Locate the cell with the specified text and output its [x, y] center coordinate. 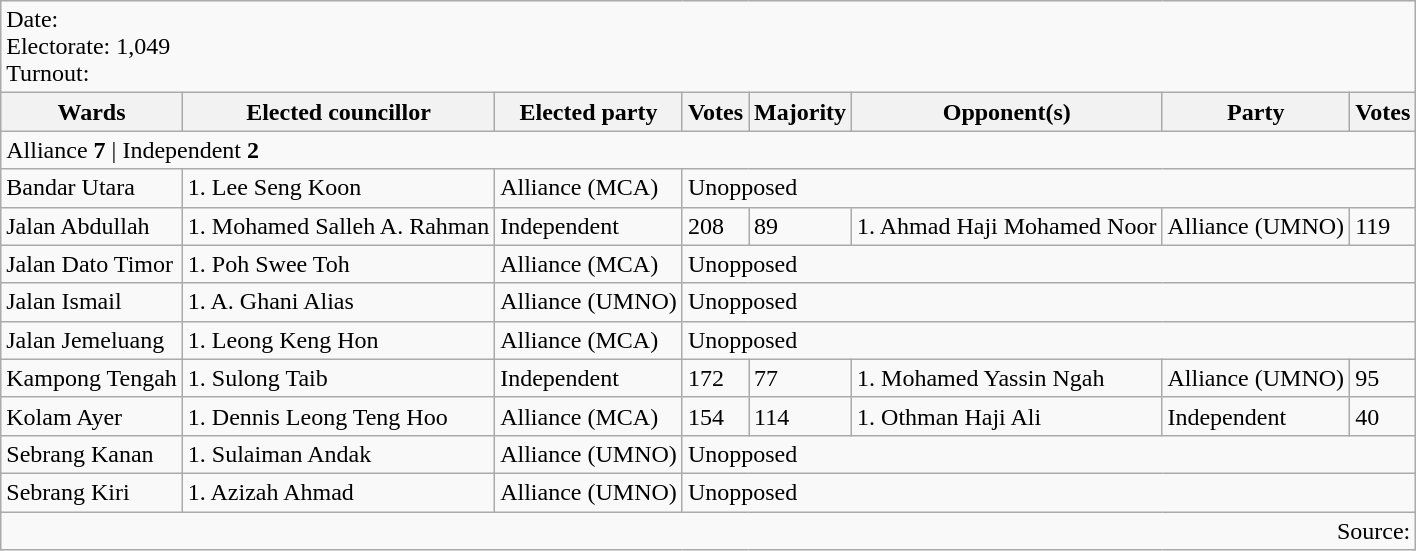
1. Dennis Leong Teng Hoo [338, 416]
Party [1256, 112]
Elected party [589, 112]
1. Othman Haji Ali [1007, 416]
Wards [92, 112]
Date: Electorate: 1,049 Turnout: [708, 47]
1. Mohamed Yassin Ngah [1007, 378]
Sebrang Kanan [92, 454]
1. Leong Keng Hon [338, 340]
Source: [708, 531]
Bandar Utara [92, 188]
Majority [800, 112]
1. A. Ghani Alias [338, 302]
95 [1383, 378]
1. Azizah Ahmad [338, 492]
1. Sulong Taib [338, 378]
40 [1383, 416]
1. Mohamed Salleh A. Rahman [338, 226]
Kampong Tengah [92, 378]
Jalan Dato Timor [92, 264]
Sebrang Kiri [92, 492]
1. Poh Swee Toh [338, 264]
Kolam Ayer [92, 416]
154 [715, 416]
89 [800, 226]
1. Lee Seng Koon [338, 188]
119 [1383, 226]
Jalan Jemeluang [92, 340]
208 [715, 226]
77 [800, 378]
Jalan Abdullah [92, 226]
Alliance 7 | Independent 2 [708, 150]
114 [800, 416]
1. Ahmad Haji Mohamed Noor [1007, 226]
172 [715, 378]
1. Sulaiman Andak [338, 454]
Elected councillor [338, 112]
Opponent(s) [1007, 112]
Jalan Ismail [92, 302]
